Pinpoint the cell where the given text exists, returning its (x, y) midpoint coordinate. 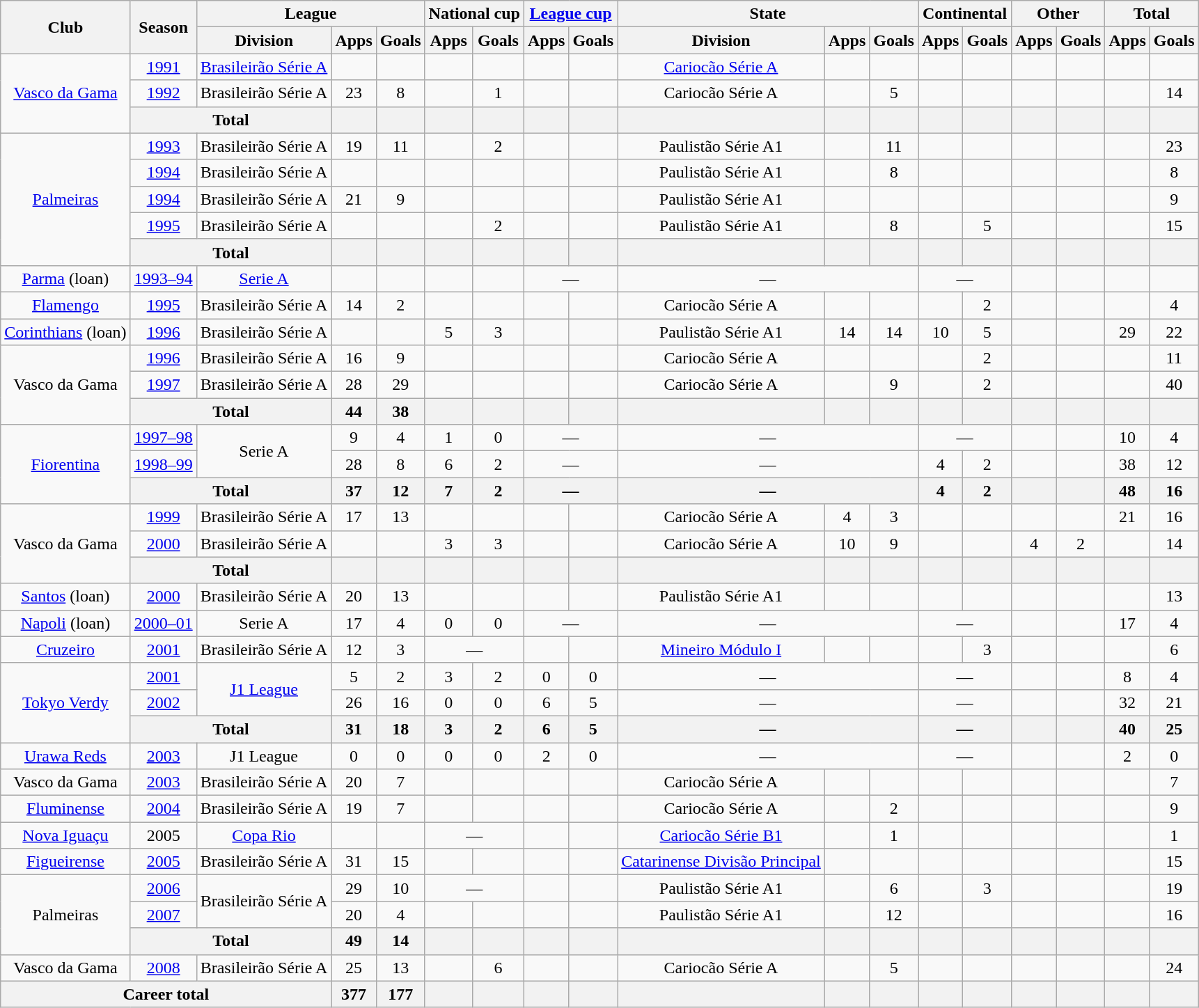
Other (1058, 14)
Continental (964, 14)
Tokyo Verdy (65, 702)
44 (354, 411)
1999 (163, 517)
48 (1127, 491)
32 (1127, 702)
Season (163, 27)
Santos (loan) (65, 597)
1992 (163, 93)
State (768, 14)
Club (65, 27)
National cup (474, 14)
League (311, 14)
1991 (163, 67)
177 (400, 994)
26 (354, 702)
1997 (163, 385)
22 (1174, 332)
Fiorentina (65, 464)
1993–94 (163, 278)
24 (1174, 968)
2004 (163, 809)
377 (354, 994)
2000–01 (163, 623)
2002 (163, 702)
Cruzeiro (65, 649)
2008 (163, 968)
League cup (570, 14)
1997–98 (163, 438)
Urawa Reds (65, 755)
Parma (loan) (65, 278)
Mineiro Módulo I (721, 649)
37 (354, 491)
Napoli (loan) (65, 623)
1993 (163, 146)
49 (354, 941)
Copa Rio (264, 835)
Fluminense (65, 809)
Corinthians (loan) (65, 332)
Cariocão Série B1 (721, 835)
Flamengo (65, 305)
2007 (163, 915)
Figueirense (65, 862)
Catarinense Divisão Principal (721, 862)
Career total (166, 994)
Nova Iguaçu (65, 835)
1998–99 (163, 464)
2006 (163, 888)
18 (400, 729)
